From the cell containing the given text, extract its center point as (x, y) coordinate. 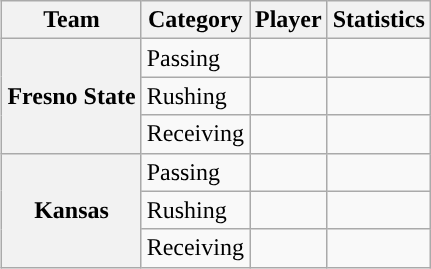
Kansas (72, 210)
Fresno State (72, 96)
Team (72, 20)
Statistics (378, 20)
Category (195, 20)
Player (289, 20)
